Pinpoint the cell where the given text exists, returning its [x, y] midpoint coordinate. 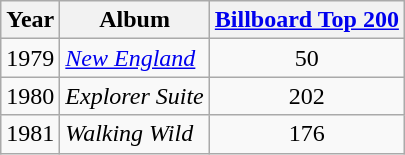
Year [30, 20]
1981 [30, 134]
Album [134, 20]
1980 [30, 96]
202 [306, 96]
New England [134, 58]
1979 [30, 58]
50 [306, 58]
176 [306, 134]
Explorer Suite [134, 96]
Billboard Top 200 [306, 20]
Walking Wild [134, 134]
